From the cell containing the given text, extract its center point as (X, Y) coordinate. 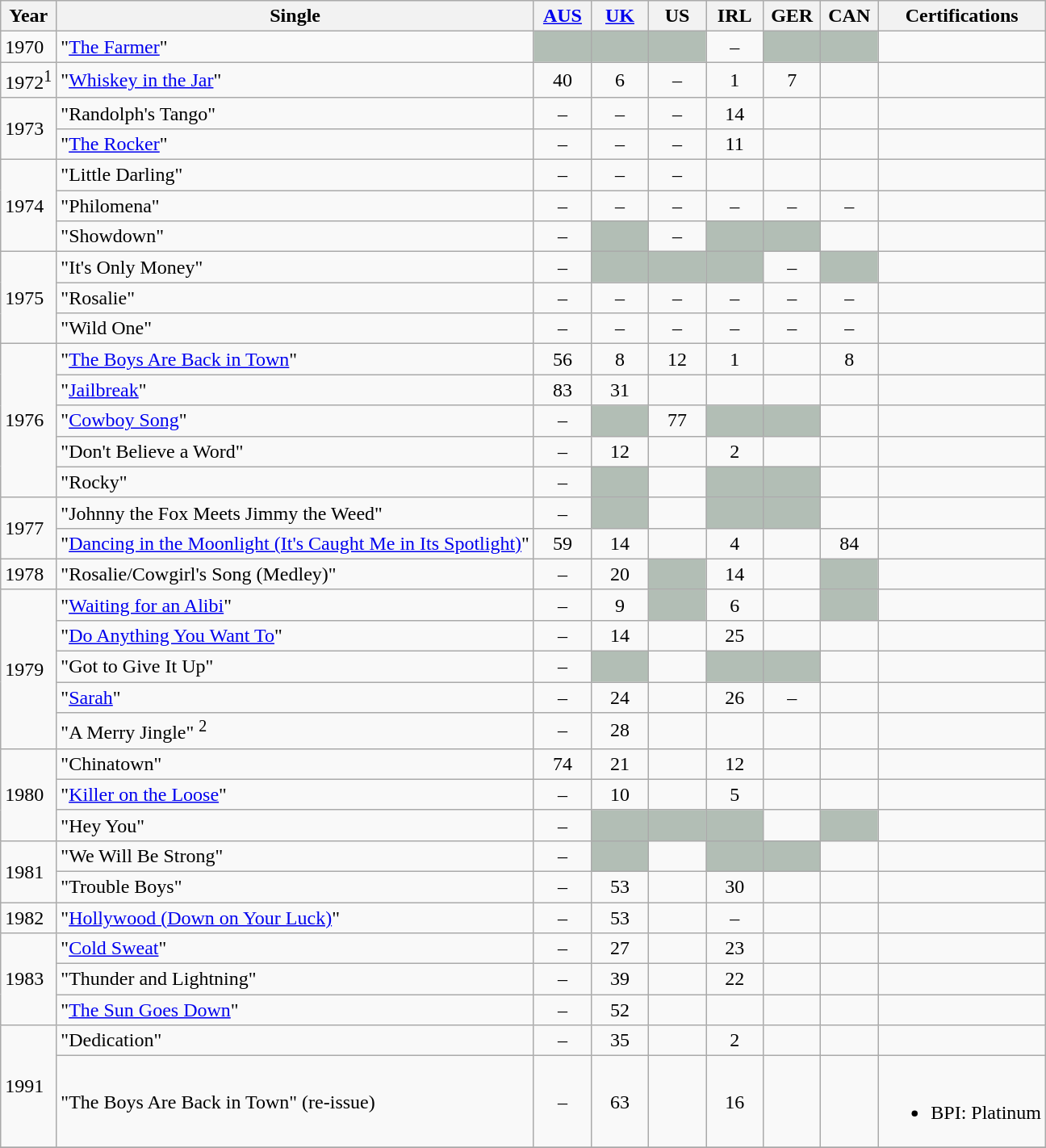
1975 (29, 298)
1977 (29, 528)
Single (295, 16)
"Dancing in the Moonlight (It's Caught Me in Its Spotlight)" (295, 543)
4 (734, 543)
CAN (849, 16)
"Johnny the Fox Meets Jimmy the Weed" (295, 513)
"A Merry Jingle" 2 (295, 731)
1978 (29, 574)
"It's Only Money" (295, 267)
"We Will Be Strong" (295, 856)
"The Rocker" (295, 144)
"Whiskey in the Jar" (295, 81)
"Killer on the Loose" (295, 794)
"The Boys Are Back in Town" (295, 359)
27 (620, 949)
Year (29, 16)
"Do Anything You Want To" (295, 635)
39 (620, 979)
84 (849, 543)
BPI: Platinum (962, 1101)
52 (620, 1010)
11 (734, 144)
"Hey You" (295, 825)
Certifications (962, 16)
30 (734, 886)
22 (734, 979)
"Showdown" (295, 237)
1976 (29, 421)
"Chinatown" (295, 764)
23 (734, 949)
1982 (29, 918)
1991 (29, 1087)
1974 (29, 206)
"Cowboy Song" (295, 421)
GER (793, 16)
7 (793, 81)
74 (562, 764)
21 (620, 764)
"Rocky" (295, 482)
10 (620, 794)
"Don't Believe a Word" (295, 451)
31 (620, 390)
1980 (29, 794)
"Little Darling" (295, 175)
UK (620, 16)
28 (620, 731)
"Wild One" (295, 329)
"The Boys Are Back in Town" (re-issue) (295, 1101)
26 (734, 698)
1981 (29, 871)
"Hollywood (Down on Your Luck)" (295, 918)
1970 (29, 47)
"Got to Give It Up" (295, 667)
AUS (562, 16)
83 (562, 390)
1979 (29, 668)
24 (620, 698)
"Thunder and Lightning" (295, 979)
25 (734, 635)
"Jailbreak" (295, 390)
16 (734, 1101)
9 (620, 605)
"Rosalie/Cowgirl's Song (Medley)" (295, 574)
"Randolph's Tango" (295, 113)
5 (734, 794)
56 (562, 359)
40 (562, 81)
1973 (29, 128)
"Sarah" (295, 698)
"Cold Sweat" (295, 949)
1983 (29, 979)
"Philomena" (295, 206)
IRL (734, 16)
59 (562, 543)
20 (620, 574)
77 (678, 421)
"The Sun Goes Down" (295, 1010)
"Waiting for an Alibi" (295, 605)
"The Farmer" (295, 47)
"Trouble Boys" (295, 886)
"Dedication" (295, 1041)
19721 (29, 81)
US (678, 16)
63 (620, 1101)
35 (620, 1041)
"Rosalie" (295, 298)
